Locate the cell with the specified text and output its [X, Y] center coordinate. 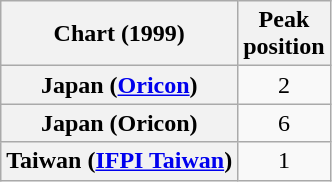
2 [284, 85]
Taiwan (IFPI Taiwan) [120, 161]
1 [284, 161]
6 [284, 123]
Chart (1999) [120, 34]
Peakposition [284, 34]
